Detect which cell encompasses the target text, then output its (X, Y) center coordinate. 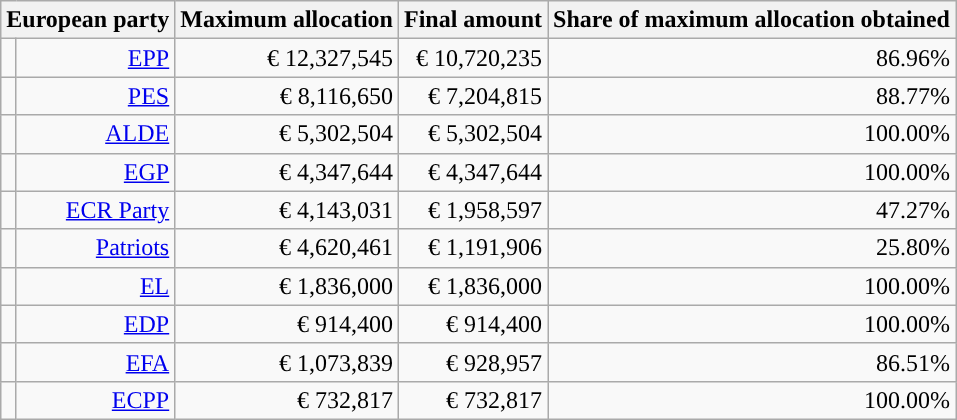
47.27% (752, 210)
€ 7,204,815 (472, 96)
EPP (96, 58)
ECR Party (96, 210)
Final amount (472, 20)
86.96% (752, 58)
PES (96, 96)
EFA (96, 362)
EL (96, 286)
ECPP (96, 400)
€ 928,957 (472, 362)
EDP (96, 324)
EGP (96, 172)
€ 12,327,545 (287, 58)
€ 4,143,031 (287, 210)
€ 4,620,461 (287, 248)
25.80% (752, 248)
€ 1,191,906 (472, 248)
European party (88, 20)
€ 10,720,235 (472, 58)
Maximum allocation (287, 20)
€ 1,073,839 (287, 362)
€ 8,116,650 (287, 96)
88.77% (752, 96)
Share of maximum allocation obtained (752, 20)
Patriots (96, 248)
€ 1,958,597 (472, 210)
86.51% (752, 362)
ALDE (96, 134)
